Identify which cell holds the provided text, then report its (x, y) central coordinate. 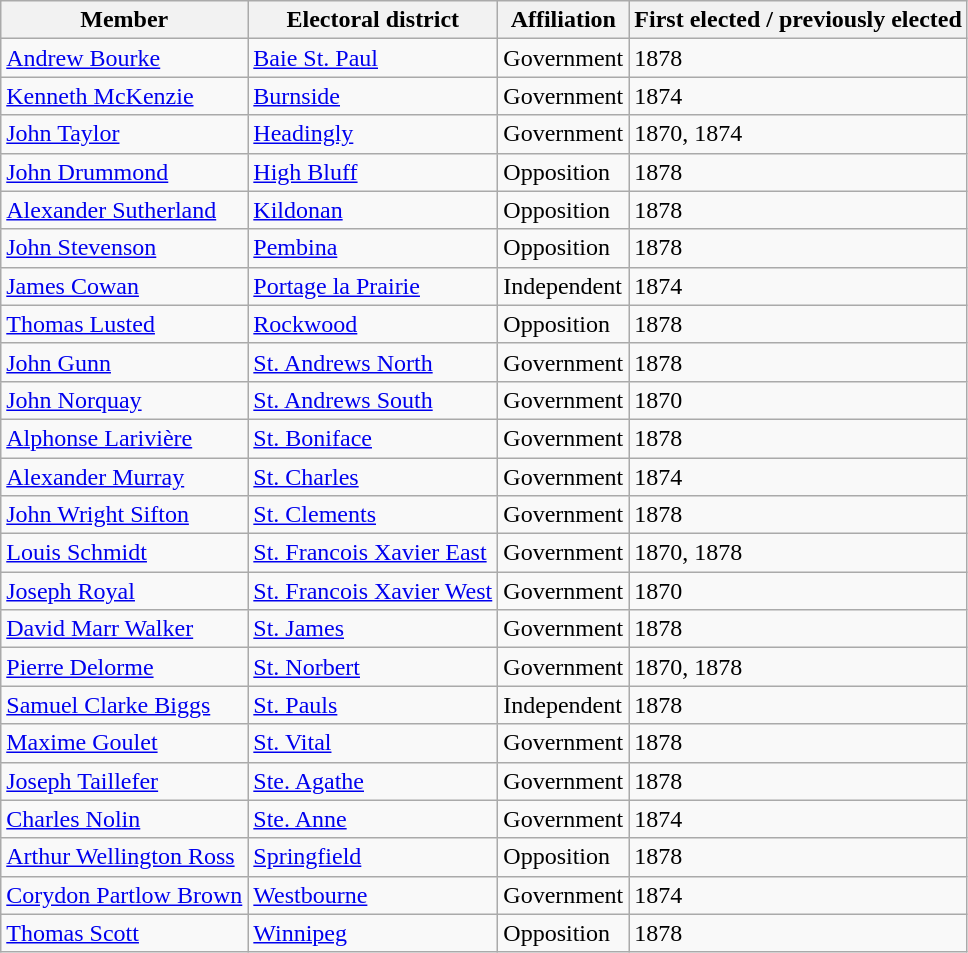
Headingly (373, 134)
St. Francois Xavier East (373, 553)
John Stevenson (124, 248)
Arthur Wellington Ross (124, 857)
David Marr Walker (124, 629)
Corydon Partlow Brown (124, 895)
Kildonan (373, 210)
St. Pauls (373, 705)
Alphonse Larivière (124, 438)
Member (124, 20)
Rockwood (373, 324)
Alexander Sutherland (124, 210)
St. Andrews North (373, 362)
John Taylor (124, 134)
Thomas Scott (124, 933)
Burnside (373, 96)
St. Vital (373, 743)
St. Norbert (373, 667)
St. Charles (373, 477)
Pembina (373, 248)
St. Andrews South (373, 400)
Charles Nolin (124, 819)
Louis Schmidt (124, 553)
Joseph Royal (124, 591)
Springfield (373, 857)
St. Clements (373, 515)
High Bluff (373, 172)
Alexander Murray (124, 477)
Joseph Taillefer (124, 781)
Electoral district (373, 20)
Thomas Lusted (124, 324)
St. James (373, 629)
Westbourne (373, 895)
Samuel Clarke Biggs (124, 705)
Winnipeg (373, 933)
Andrew Bourke (124, 58)
Affiliation (564, 20)
Pierre Delorme (124, 667)
John Drummond (124, 172)
First elected / previously elected (798, 20)
Ste. Anne (373, 819)
Baie St. Paul (373, 58)
Ste. Agathe (373, 781)
1870, 1874 (798, 134)
St. Boniface (373, 438)
Maxime Goulet (124, 743)
John Gunn (124, 362)
John Wright Sifton (124, 515)
St. Francois Xavier West (373, 591)
James Cowan (124, 286)
Kenneth McKenzie (124, 96)
John Norquay (124, 400)
Portage la Prairie (373, 286)
